Determine the (X, Y) coordinate at the center of the cell enclosing the given text.  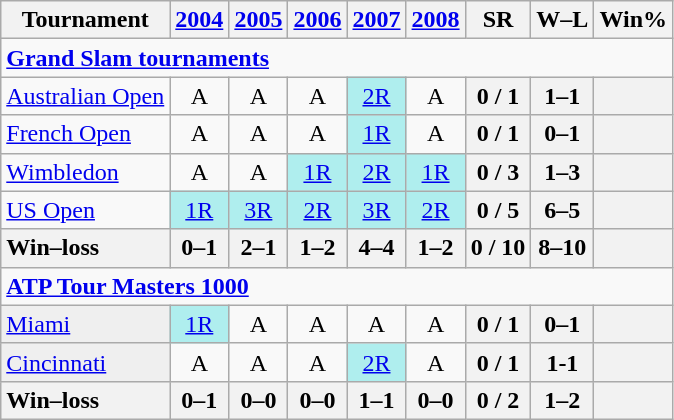
2004 (200, 20)
Wimbledon (86, 172)
8–10 (562, 248)
ATP Tour Masters 1000 (337, 286)
Cincinnati (86, 362)
1–3 (562, 172)
0 / 10 (498, 248)
2005 (258, 20)
US Open (86, 210)
Win% (634, 20)
2007 (376, 20)
French Open (86, 134)
4–4 (376, 248)
Australian Open (86, 96)
0 / 3 (498, 172)
Miami (86, 324)
2008 (436, 20)
2006 (318, 20)
Tournament (86, 20)
1-1 (562, 362)
6–5 (562, 210)
W–L (562, 20)
0 / 2 (498, 400)
0 / 5 (498, 210)
SR (498, 20)
2–1 (258, 248)
Grand Slam tournaments (337, 58)
